Pinpoint the cell where the given text exists, returning its [x, y] midpoint coordinate. 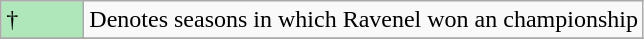
† [42, 20]
Denotes seasons in which Ravenel won an championship [364, 20]
